Scan for the cell matching the given text and deliver its (X, Y) coordinate at center. 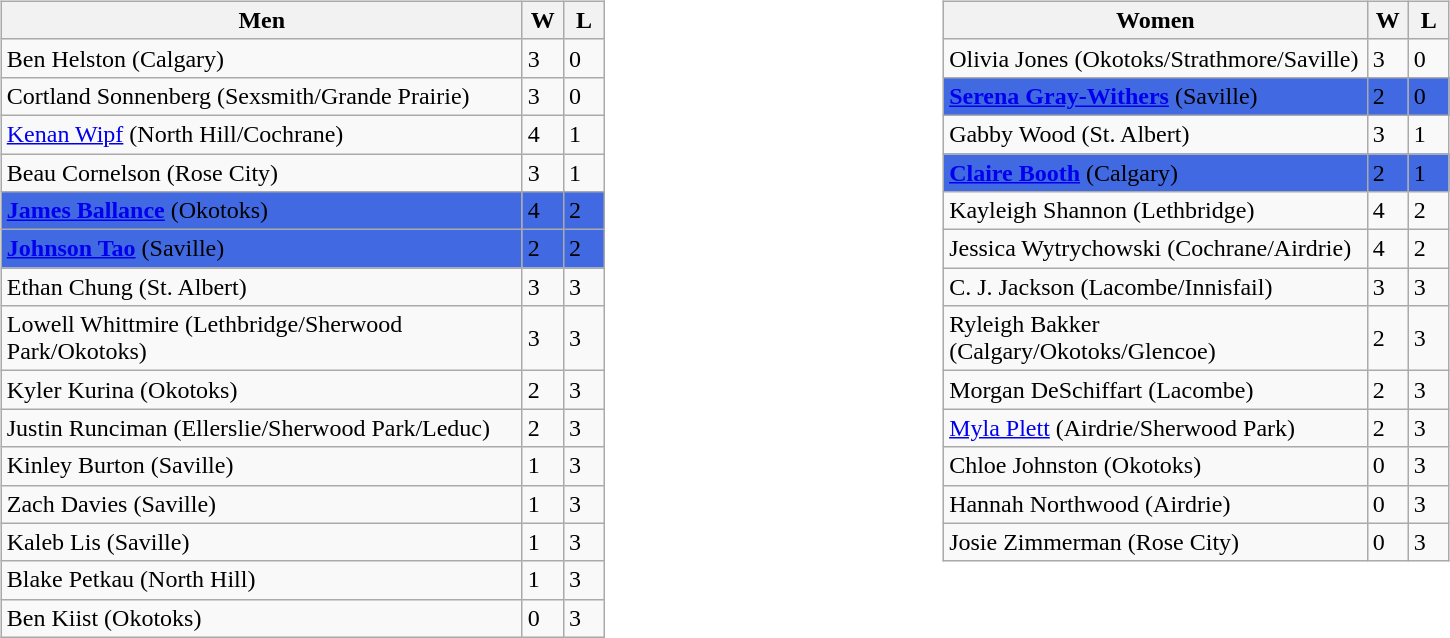
Olivia Jones (Okotoks/Strathmore/Saville) (1156, 58)
Morgan DeSchiffart (Lacombe) (1156, 390)
Women (1156, 20)
Zach Davies (Saville) (262, 504)
Kayleigh Shannon (Lethbridge) (1156, 211)
Gabby Wood (St. Albert) (1156, 134)
Hannah Northwood (Airdrie) (1156, 504)
Josie Zimmerman (Rose City) (1156, 542)
Kenan Wipf (North Hill/Cochrane) (262, 134)
Justin Runciman (Ellerslie/Sherwood Park/Leduc) (262, 428)
Beau Cornelson (Rose City) (262, 173)
Myla Plett (Airdrie/Sherwood Park) (1156, 428)
Blake Petkau (North Hill) (262, 580)
Chloe Johnston (Okotoks) (1156, 466)
Ben Kiist (Okotoks) (262, 618)
C. J. Jackson (Lacombe/Innisfail) (1156, 287)
Cortland Sonnenberg (Sexsmith/Grande Prairie) (262, 96)
Kyler Kurina (Okotoks) (262, 390)
Kinley Burton (Saville) (262, 466)
Ben Helston (Calgary) (262, 58)
Men (262, 20)
James Ballance (Okotoks) (262, 211)
Ethan Chung (St. Albert) (262, 287)
Claire Booth (Calgary) (1156, 173)
Kaleb Lis (Saville) (262, 542)
Johnson Tao (Saville) (262, 249)
Lowell Whittmire (Lethbridge/Sherwood Park/Okotoks) (262, 338)
Ryleigh Bakker (Calgary/Okotoks/Glencoe) (1156, 338)
Serena Gray-Withers (Saville) (1156, 96)
Jessica Wytrychowski (Cochrane/Airdrie) (1156, 249)
